Output the (x, y) coordinate of the center of the cell containing the given text.  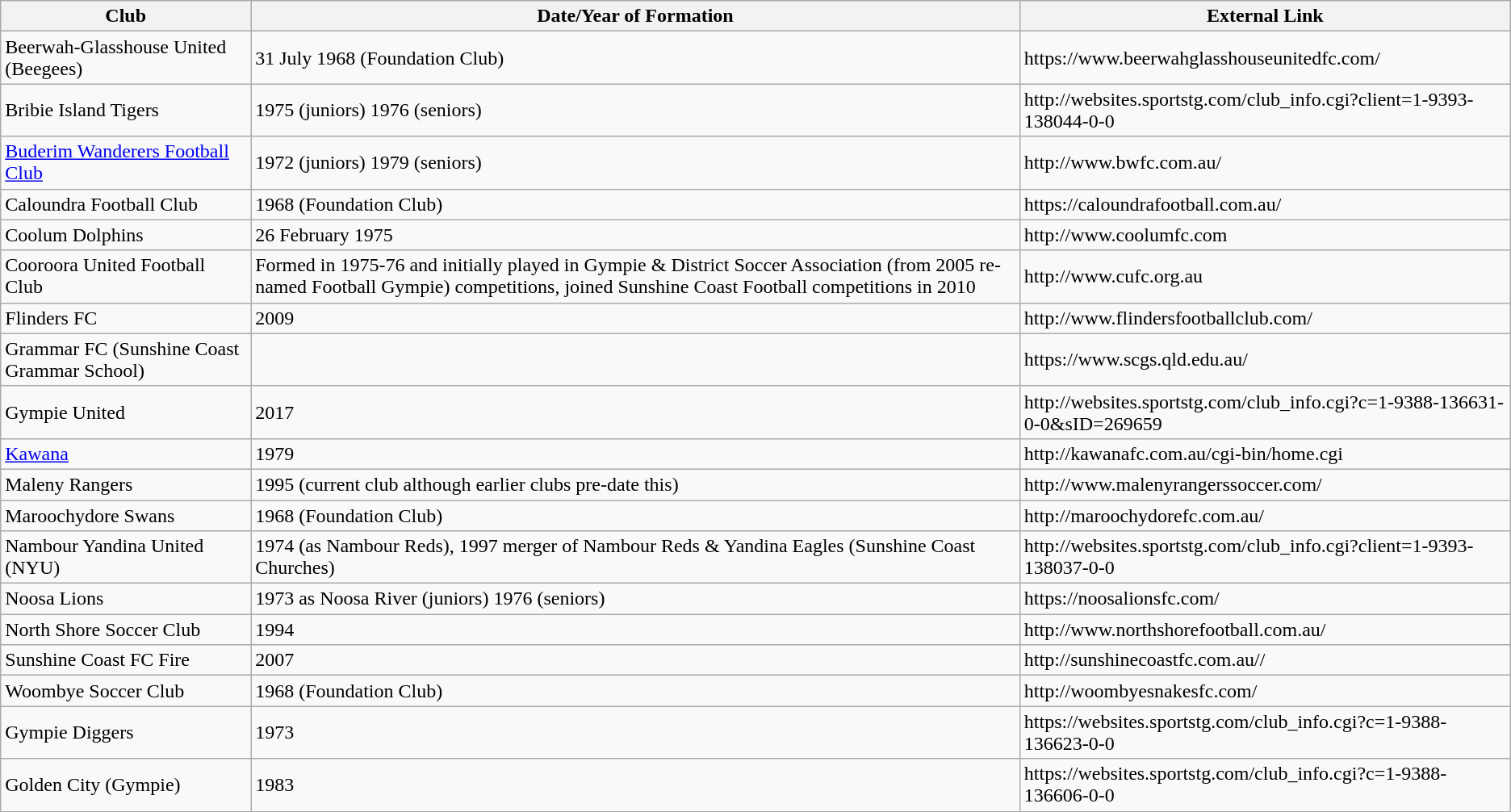
Noosa Lions (126, 599)
Kawana (126, 454)
http://www.coolumfc.com (1265, 235)
1973 (636, 733)
http://woombyesnakesfc.com/ (1265, 691)
31 July 1968 (Foundation Club) (636, 58)
http://kawanafc.com.au/cgi-bin/home.cgi (1265, 454)
https://www.scgs.qld.edu.au/ (1265, 360)
Beerwah-Glasshouse United (Beegees) (126, 58)
1975 (juniors) 1976 (seniors) (636, 110)
http://www.cufc.org.au (1265, 276)
1974 (as Nambour Reds), 1997 merger of Nambour Reds & Yandina Eagles (Sunshine Coast Churches) (636, 557)
26 February 1975 (636, 235)
Date/Year of Formation (636, 16)
2009 (636, 318)
1995 (current club although earlier clubs pre-date this) (636, 484)
Sunshine Coast FC Fire (126, 660)
Gympie Diggers (126, 733)
http://websites.sportstg.com/club_info.cgi?client=1-9393-138044-0-0 (1265, 110)
Maleny Rangers (126, 484)
http://www.northshorefootball.com.au/ (1265, 630)
Gympie United (126, 412)
https://www.beerwahglasshouseunitedfc.com/ (1265, 58)
1994 (636, 630)
External Link (1265, 16)
http://websites.sportstg.com/club_info.cgi?client=1-9393-138037-0-0 (1265, 557)
North Shore Soccer Club (126, 630)
https://websites.sportstg.com/club_info.cgi?c=1-9388-136606-0-0 (1265, 785)
Maroochydore Swans (126, 516)
2007 (636, 660)
Buderim Wanderers Football Club (126, 163)
https://noosalionsfc.com/ (1265, 599)
Coolum Dolphins (126, 235)
Flinders FC (126, 318)
http://www.malenyrangerssoccer.com/ (1265, 484)
https://websites.sportstg.com/club_info.cgi?c=1-9388-136623-0-0 (1265, 733)
Caloundra Football Club (126, 204)
Club (126, 16)
Woombye Soccer Club (126, 691)
Cooroora United Football Club (126, 276)
Nambour Yandina United (NYU) (126, 557)
1972 (juniors) 1979 (seniors) (636, 163)
Golden City (Gympie) (126, 785)
http://maroochydorefc.com.au/ (1265, 516)
2017 (636, 412)
http://websites.sportstg.com/club_info.cgi?c=1-9388-136631-0-0&sID=269659 (1265, 412)
1983 (636, 785)
http://www.bwfc.com.au/ (1265, 163)
Bribie Island Tigers (126, 110)
1979 (636, 454)
Grammar FC (Sunshine Coast Grammar School) (126, 360)
https://caloundrafootball.com.au/ (1265, 204)
1973 as Noosa River (juniors) 1976 (seniors) (636, 599)
http://www.flindersfootballclub.com/ (1265, 318)
http://sunshinecoastfc.com.au// (1265, 660)
